For the text-containing cell, return its midpoint in [x, y] coordinate format. 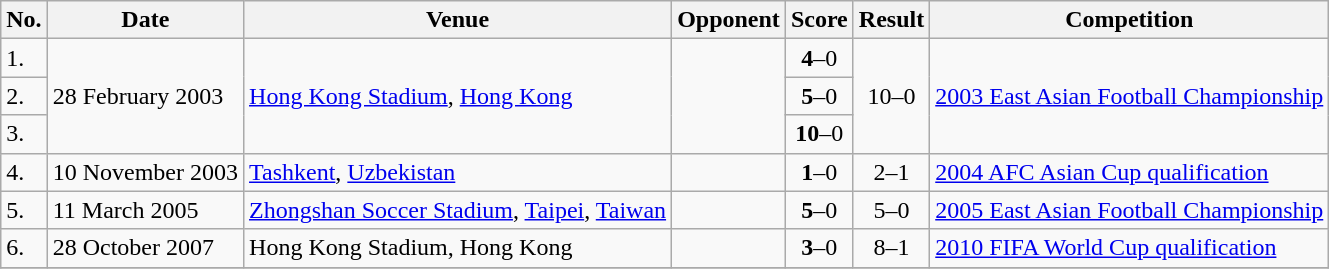
Venue [458, 20]
28 February 2003 [145, 96]
5. [24, 210]
28 October 2007 [145, 248]
2. [24, 96]
11 March 2005 [145, 210]
3–0 [819, 248]
2010 FIFA World Cup qualification [1130, 248]
2–1 [891, 172]
8–1 [891, 248]
1–0 [819, 172]
4–0 [819, 58]
2005 East Asian Football Championship [1130, 210]
1. [24, 58]
6. [24, 248]
3. [24, 134]
2004 AFC Asian Cup qualification [1130, 172]
Opponent [729, 20]
No. [24, 20]
Date [145, 20]
Zhongshan Soccer Stadium, Taipei, Taiwan [458, 210]
Score [819, 20]
10 November 2003 [145, 172]
Result [891, 20]
Competition [1130, 20]
2003 East Asian Football Championship [1130, 96]
Tashkent, Uzbekistan [458, 172]
4. [24, 172]
